Search for the cell housing the specified text and yield its [X, Y] center coordinate. 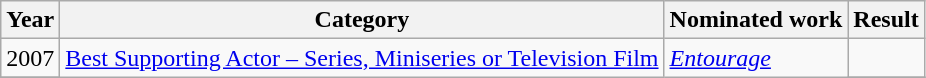
Category [362, 20]
Entourage [756, 58]
Best Supporting Actor – Series, Miniseries or Television Film [362, 58]
Result [886, 20]
Nominated work [756, 20]
2007 [30, 58]
Year [30, 20]
